Locate the cell with the specified text and output its (X, Y) center coordinate. 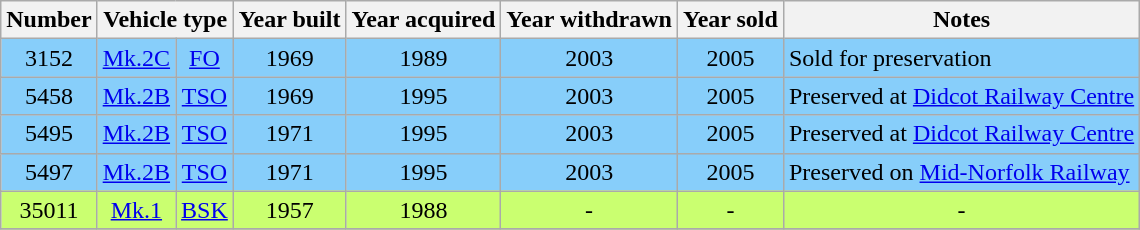
BSK (205, 210)
Year withdrawn (590, 20)
1989 (424, 58)
1988 (424, 210)
Vehicle type (165, 20)
Mk.1 (136, 210)
5458 (49, 96)
Number (49, 20)
5497 (49, 172)
5495 (49, 134)
1957 (290, 210)
Year acquired (424, 20)
35011 (49, 210)
Preserved on Mid-Norfolk Railway (961, 172)
FO (205, 58)
Year sold (730, 20)
Sold for preservation (961, 58)
Notes (961, 20)
Mk.2C (136, 58)
3152 (49, 58)
Year built (290, 20)
